For the text-containing cell, return its midpoint in (x, y) coordinate format. 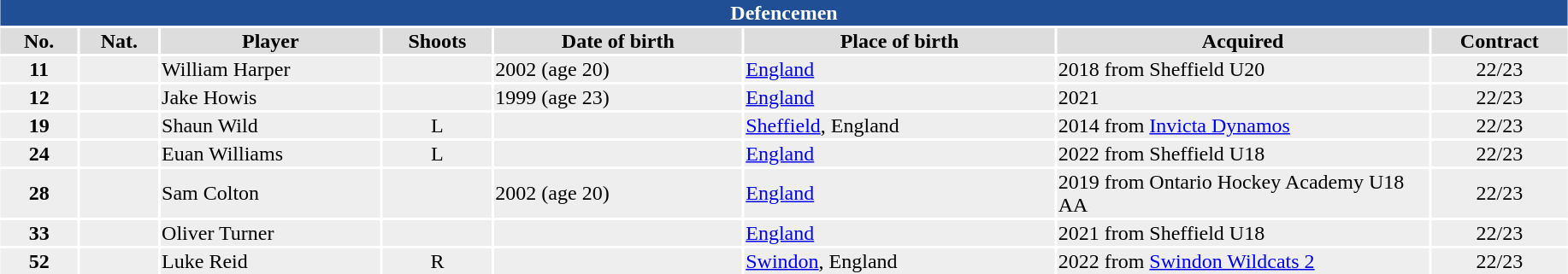
2022 from Swindon Wildcats 2 (1243, 261)
Shoots (438, 41)
Sam Colton (270, 193)
33 (39, 233)
28 (39, 193)
Jake Howis (270, 97)
11 (39, 69)
Shaun Wild (270, 125)
52 (39, 261)
Swindon, England (899, 261)
R (438, 261)
Euan Williams (270, 154)
Sheffield, England (899, 125)
1999 (age 23) (618, 97)
2021 from Sheffield U18 (1243, 233)
2019 from Ontario Hockey Academy U18 AA (1243, 193)
Acquired (1243, 41)
Oliver Turner (270, 233)
2021 (1243, 97)
24 (39, 154)
William Harper (270, 69)
19 (39, 125)
2014 from Invicta Dynamos (1243, 125)
Luke Reid (270, 261)
Player (270, 41)
Nat. (120, 41)
Defencemen (783, 13)
2022 from Sheffield U18 (1243, 154)
Date of birth (618, 41)
Contract (1500, 41)
No. (39, 41)
2018 from Sheffield U20 (1243, 69)
Place of birth (899, 41)
12 (39, 97)
